Extract the (X, Y) coordinate from the center of the cell holding the provided text.  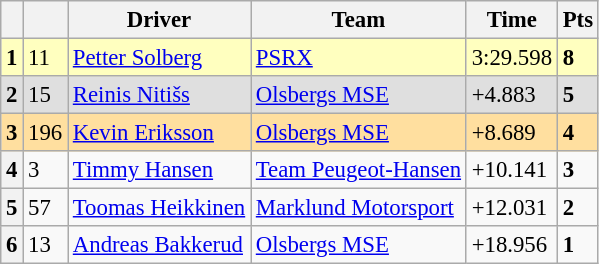
3:29.598 (512, 58)
+4.883 (512, 95)
Marklund Motorsport (358, 208)
PSRX (358, 58)
+12.031 (512, 208)
Andreas Bakkerud (160, 245)
Time (512, 20)
Timmy Hansen (160, 170)
+8.689 (512, 133)
15 (46, 95)
Reinis Nitišs (160, 95)
Kevin Eriksson (160, 133)
Team (358, 20)
Driver (160, 20)
6 (12, 245)
8 (578, 58)
+18.956 (512, 245)
Team Peugeot-Hansen (358, 170)
57 (46, 208)
Toomas Heikkinen (160, 208)
196 (46, 133)
+10.141 (512, 170)
Pts (578, 20)
11 (46, 58)
Petter Solberg (160, 58)
13 (46, 245)
